Extract the [X, Y] coordinate from the center of the cell holding the provided text.  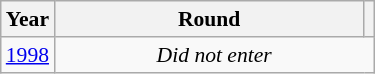
Year [28, 19]
Did not enter [214, 55]
1998 [28, 55]
Round [209, 19]
